Return the (x, y) coordinate for the center point of the cell that contains the specified text.  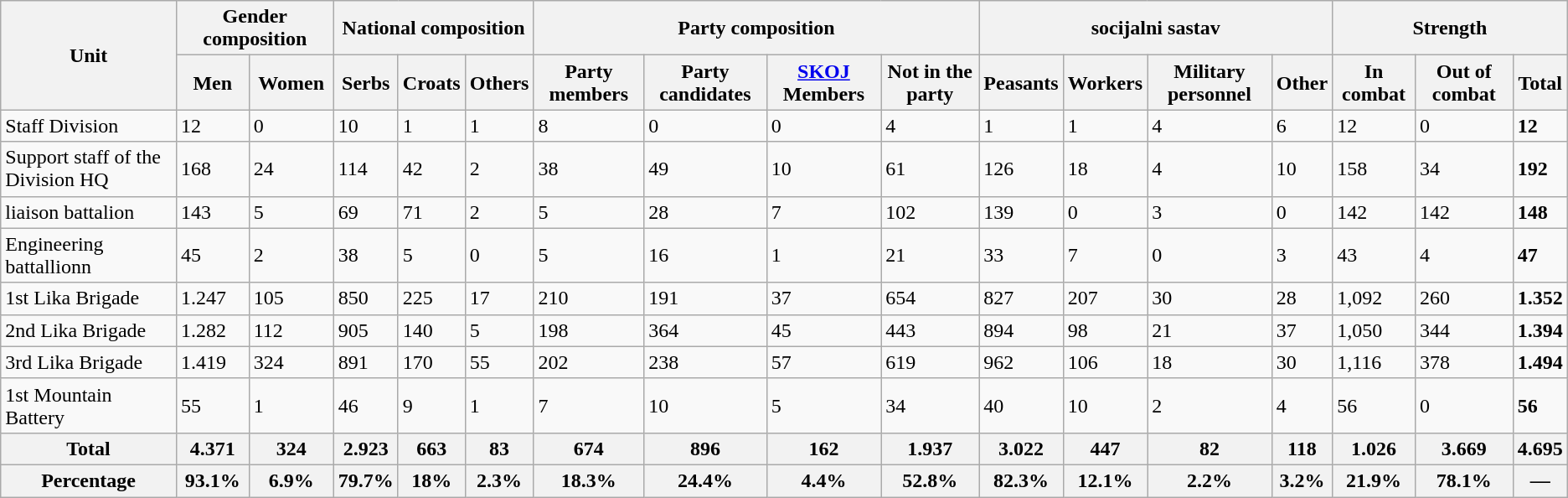
Support staff of the Division HQ (89, 169)
1,116 (1374, 362)
40 (1021, 406)
364 (705, 330)
Military personnel (1210, 82)
1,092 (1374, 298)
1.419 (213, 362)
8 (589, 126)
148 (1540, 212)
In combat (1374, 82)
79.7% (365, 480)
Party composition (756, 29)
Serbs (365, 82)
Gender composition (255, 29)
2.923 (365, 449)
2nd Lika Brigade (89, 330)
18% (431, 480)
Others (499, 82)
896 (705, 449)
4.695 (1540, 449)
443 (930, 330)
Croats (431, 82)
202 (589, 362)
4.4% (824, 480)
1st Mountain Battery (89, 406)
1.394 (1540, 330)
4.371 (213, 449)
619 (930, 362)
170 (431, 362)
344 (1464, 330)
891 (365, 362)
61 (930, 169)
Men (213, 82)
1.026 (1374, 449)
93.1% (213, 480)
1.494 (1540, 362)
Unit (89, 55)
198 (589, 330)
57 (824, 362)
118 (1302, 449)
225 (431, 298)
168 (213, 169)
112 (291, 330)
83 (499, 449)
674 (589, 449)
6 (1302, 126)
114 (365, 169)
Not in the party (930, 82)
158 (1374, 169)
— (1540, 480)
447 (1105, 449)
33 (1021, 255)
192 (1540, 169)
1.352 (1540, 298)
Party members (589, 82)
49 (705, 169)
1.282 (213, 330)
894 (1021, 330)
962 (1021, 362)
102 (930, 212)
98 (1105, 330)
Women (291, 82)
Peasants (1021, 82)
654 (930, 298)
21.9% (1374, 480)
Out of combat (1464, 82)
6.9% (291, 480)
126 (1021, 169)
905 (365, 330)
1.937 (930, 449)
3.2% (1302, 480)
SKOJ Members (824, 82)
106 (1105, 362)
78.1% (1464, 480)
1st Lika Brigade (89, 298)
National composition (434, 29)
663 (431, 449)
liaison battalion (89, 212)
Staff Division (89, 126)
378 (1464, 362)
238 (705, 362)
69 (365, 212)
3.022 (1021, 449)
Other (1302, 82)
2.2% (1210, 480)
24 (291, 169)
143 (213, 212)
43 (1374, 255)
850 (365, 298)
47 (1540, 255)
82.3% (1021, 480)
52.8% (930, 480)
207 (1105, 298)
Party candidates (705, 82)
105 (291, 298)
1,050 (1374, 330)
9 (431, 406)
162 (824, 449)
82 (1210, 449)
139 (1021, 212)
191 (705, 298)
16 (705, 255)
1.247 (213, 298)
3rd Lika Brigade (89, 362)
827 (1021, 298)
Engineering battallionn (89, 255)
socijalni sastav (1156, 29)
71 (431, 212)
2.3% (499, 480)
24.4% (705, 480)
Strength (1451, 29)
140 (431, 330)
260 (1464, 298)
46 (365, 406)
Workers (1105, 82)
42 (431, 169)
17 (499, 298)
210 (589, 298)
12.1% (1105, 480)
18.3% (589, 480)
3.669 (1464, 449)
Percentage (89, 480)
